Provide the (X, Y) coordinate of the cell's center where the given text is located.  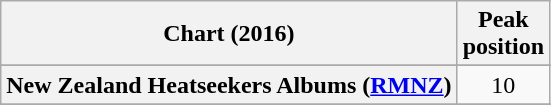
New Zealand Heatseekers Albums (RMNZ) (229, 85)
10 (503, 85)
Peak position (503, 34)
Chart (2016) (229, 34)
